Determine the (X, Y) coordinate at the center of the cell enclosing the given text.  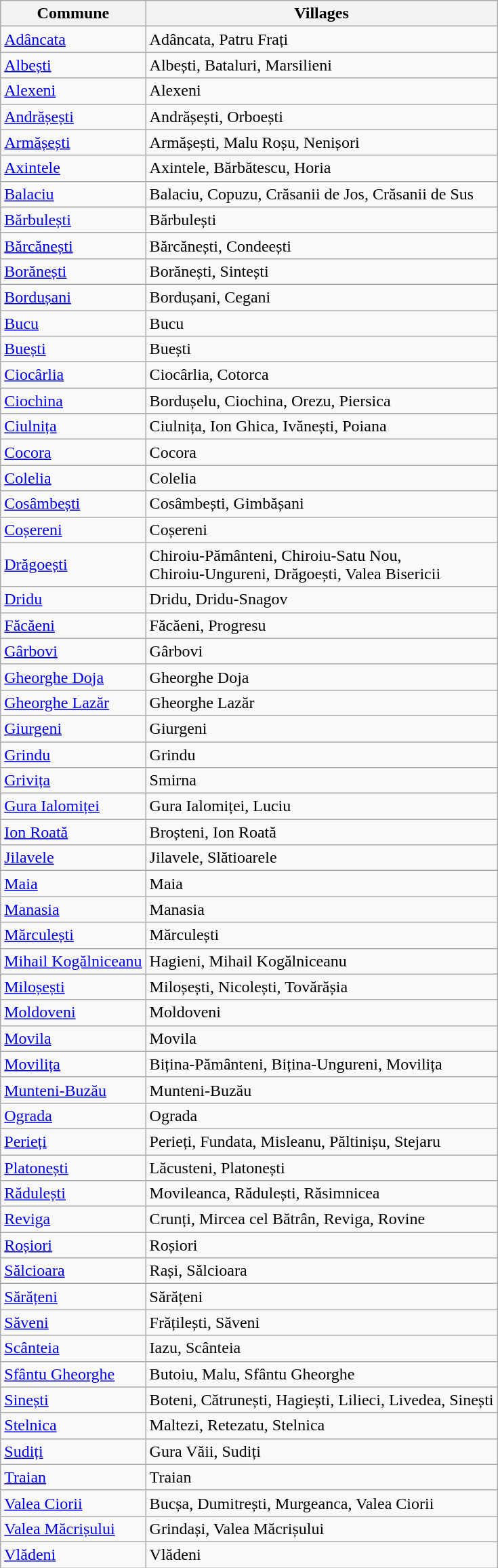
Villages (321, 14)
Axintele, Bărbătescu, Horia (321, 168)
Cosâmbești, Gimbășani (321, 504)
Armășești (73, 142)
Reviga (73, 1219)
Albești (73, 65)
Grindași, Valea Măcrișului (321, 1529)
Ciocârlia (73, 375)
Bordușani (73, 297)
Ciochina (73, 401)
Rădulești (73, 1194)
Balaciu, Copuzu, Crăsanii de Jos, Crăsanii de Sus (321, 194)
Crunți, Mircea cel Bătrân, Reviga, Rovine (321, 1219)
Bărcănești, Condeești (321, 246)
Sinești (73, 1400)
Stelnica (73, 1426)
Andrășești (73, 117)
Smirna (321, 781)
Sudiți (73, 1451)
Bordușani, Cegani (321, 297)
Sălcioara (73, 1271)
Grivița (73, 781)
Bucșa, Dumitrești, Murgeanca, Valea Ciorii (321, 1503)
Platonești (73, 1167)
Chiroiu-Pământeni, Chiroiu-Satu Nou,Chiroiu-Ungureni, Drăgoești, Valea Bisericii (321, 564)
Movilița (73, 1064)
Ciulnița (73, 427)
Bițina-Pământeni, Bițina-Ungureni, Movilița (321, 1064)
Adâncata, Patru Frați (321, 39)
Albești, Bataluri, Marsilieni (321, 65)
Dridu (73, 600)
Borănești, Sintești (321, 271)
Ciulnița, Ion Ghica, Ivănești, Poiana (321, 427)
Hagieni, Mihail Kogălniceanu (321, 961)
Drăgoești (73, 564)
Mihail Kogălniceanu (73, 961)
Broșteni, Ion Roată (321, 832)
Perieți (73, 1141)
Bordușelu, Ciochina, Orezu, Piersica (321, 401)
Butoiu, Malu, Sfântu Gheorghe (321, 1374)
Ciocârlia, Cotorca (321, 375)
Perieți, Fundata, Misleanu, Păltinișu, Stejaru (321, 1141)
Maltezi, Retezatu, Stelnica (321, 1426)
Rași, Sălcioara (321, 1271)
Făcăeni, Progresu (321, 625)
Commune (73, 14)
Iazu, Scânteia (321, 1348)
Făcăeni (73, 625)
Adâncata (73, 39)
Bărcănești (73, 246)
Jilavele (73, 858)
Gura Ialomiței, Luciu (321, 806)
Armășești, Malu Roșu, Nenișori (321, 142)
Cosâmbești (73, 504)
Miloșești (73, 987)
Boteni, Cătrunești, Hagiești, Lilieci, Livedea, Sinești (321, 1400)
Ion Roată (73, 832)
Săveni (73, 1322)
Frățilești, Săveni (321, 1322)
Movileanca, Rădulești, Răsimnicea (321, 1194)
Miloșești, Nicolești, Tovărășia (321, 987)
Gura Ialomiței (73, 806)
Borănești (73, 271)
Jilavele, Slătioarele (321, 858)
Scânteia (73, 1348)
Valea Ciorii (73, 1503)
Lăcusteni, Platonești (321, 1167)
Sfântu Gheorghe (73, 1374)
Dridu, Dridu-Snagov (321, 600)
Balaciu (73, 194)
Valea Măcrișului (73, 1529)
Andrășești, Orboești (321, 117)
Gura Văii, Sudiți (321, 1451)
Axintele (73, 168)
